Find where the given text appears and provide that cell's center as [x, y] coordinate. 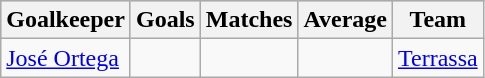
Goals [165, 20]
Goalkeeper [66, 20]
Matches [249, 20]
José Ortega [66, 58]
Team [438, 20]
Terrassa [438, 58]
Average [346, 20]
